Return the (x, y) coordinate for the center point of the cell that contains the specified text.  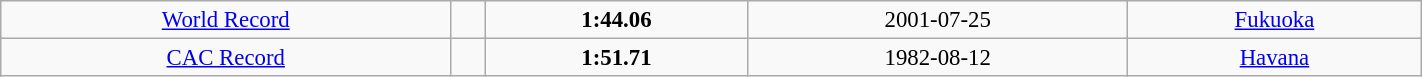
1:44.06 (616, 20)
World Record (226, 20)
Fukuoka (1275, 20)
Havana (1275, 58)
CAC Record (226, 58)
1982-08-12 (938, 58)
2001-07-25 (938, 20)
1:51.71 (616, 58)
